Provide the [X, Y] coordinate of the cell's center where the given text is located.  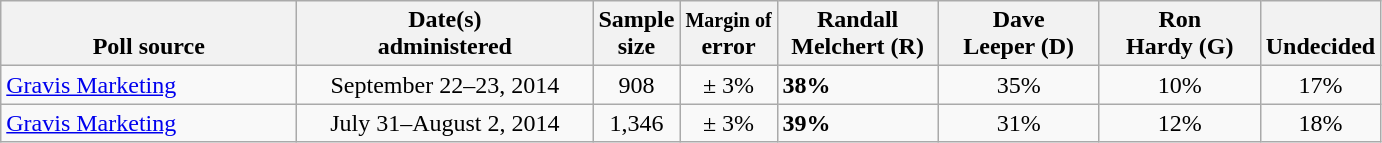
DaveLeeper (D) [1018, 34]
12% [1180, 123]
17% [1320, 85]
35% [1018, 85]
31% [1018, 123]
RandallMelchert (R) [858, 34]
Samplesize [636, 34]
39% [858, 123]
RonHardy (G) [1180, 34]
38% [858, 85]
1,346 [636, 123]
Poll source [149, 34]
908 [636, 85]
18% [1320, 123]
Date(s)administered [445, 34]
July 31–August 2, 2014 [445, 123]
Margin oferror [728, 34]
Undecided [1320, 34]
September 22–23, 2014 [445, 85]
10% [1180, 85]
